Search for the cell housing the specified text and yield its [X, Y] center coordinate. 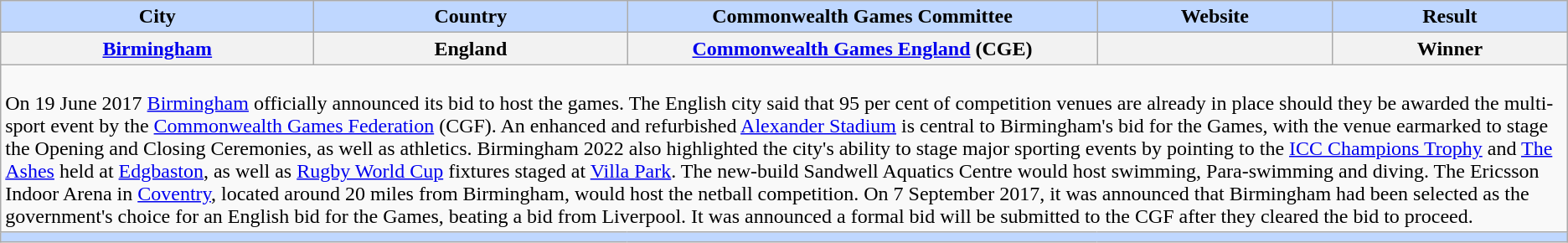
Commonwealth Games England (CGE) [863, 49]
Country [471, 17]
England [471, 49]
Website [1215, 17]
City [157, 17]
Commonwealth Games Committee [863, 17]
Winner [1451, 49]
Result [1451, 17]
Birmingham [157, 49]
